Search for the cell housing the specified text and yield its (X, Y) center coordinate. 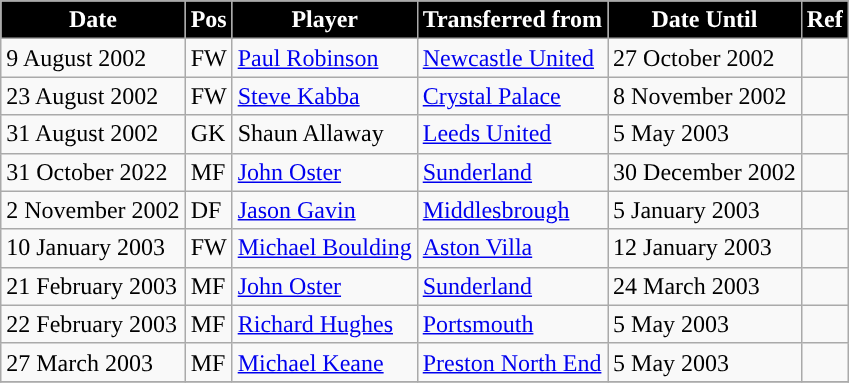
Date (93, 20)
Michael Boulding (324, 248)
Shaun Allaway (324, 134)
DF (208, 210)
22 February 2003 (93, 324)
Aston Villa (512, 248)
9 August 2002 (93, 58)
24 March 2003 (705, 286)
Ref (824, 20)
31 August 2002 (93, 134)
Pos (208, 20)
Newcastle United (512, 58)
8 November 2002 (705, 96)
Richard Hughes (324, 324)
Portsmouth (512, 324)
Player (324, 20)
31 October 2022 (93, 172)
12 January 2003 (705, 248)
Jason Gavin (324, 210)
27 October 2002 (705, 58)
21 February 2003 (93, 286)
5 January 2003 (705, 210)
Crystal Palace (512, 96)
Transferred from (512, 20)
27 March 2003 (93, 362)
23 August 2002 (93, 96)
Date Until (705, 20)
Steve Kabba (324, 96)
Preston North End (512, 362)
10 January 2003 (93, 248)
Paul Robinson (324, 58)
Leeds United (512, 134)
2 November 2002 (93, 210)
Michael Keane (324, 362)
30 December 2002 (705, 172)
GK (208, 134)
Middlesbrough (512, 210)
